Provide the (x, y) coordinate of the cell's center where the given text is located.  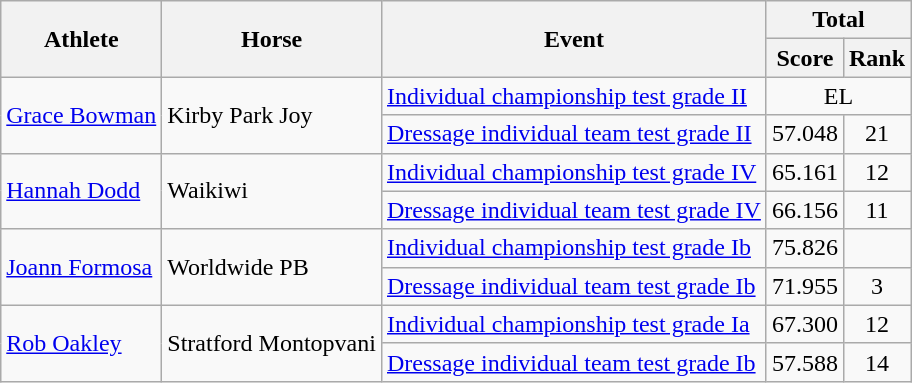
Horse (272, 39)
65.161 (804, 172)
57.048 (804, 134)
Athlete (82, 39)
Joann Formosa (82, 267)
Dressage individual team test grade II (574, 134)
21 (876, 134)
11 (876, 210)
Rob Oakley (82, 343)
67.300 (804, 324)
Event (574, 39)
Kirby Park Joy (272, 115)
14 (876, 362)
Individual championship test grade IV (574, 172)
3 (876, 286)
Dressage individual team test grade IV (574, 210)
Grace Bowman (82, 115)
EL (838, 96)
Rank (876, 58)
Stratford Montopvani (272, 343)
57.588 (804, 362)
Individual championship test grade Ib (574, 248)
Individual championship test grade Ia (574, 324)
Individual championship test grade II (574, 96)
Total (838, 20)
Worldwide PB (272, 267)
71.955 (804, 286)
Score (804, 58)
66.156 (804, 210)
75.826 (804, 248)
Hannah Dodd (82, 191)
Waikiwi (272, 191)
